Extract the [x, y] coordinate from the center of the cell holding the provided text.  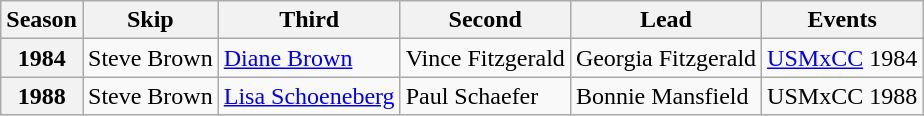
Season [42, 20]
Second [485, 20]
Georgia Fitzgerald [666, 58]
Bonnie Mansfield [666, 96]
1984 [42, 58]
Lead [666, 20]
1988 [42, 96]
USMxCC 1988 [842, 96]
Events [842, 20]
Third [309, 20]
Vince Fitzgerald [485, 58]
Paul Schaefer [485, 96]
Skip [150, 20]
Diane Brown [309, 58]
Lisa Schoeneberg [309, 96]
USMxCC 1984 [842, 58]
